Pinpoint the cell where the given text exists, returning its [x, y] midpoint coordinate. 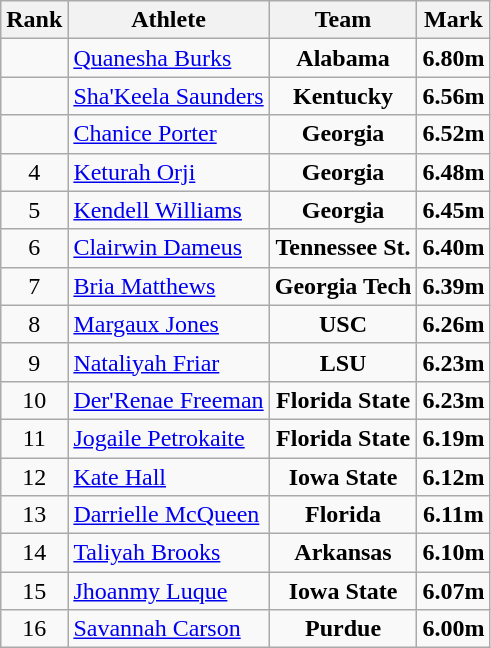
LSU [343, 362]
Clairwin Dameus [168, 248]
Der'Renae Freeman [168, 400]
Bria Matthews [168, 286]
Arkansas [343, 553]
6.40m [454, 248]
Georgia Tech [343, 286]
Kate Hall [168, 477]
Keturah Orji [168, 172]
6.19m [454, 438]
Taliyah Brooks [168, 553]
13 [34, 515]
Sha'Keela Saunders [168, 96]
11 [34, 438]
Nataliyah Friar [168, 362]
Jhoanmy Luque [168, 591]
6 [34, 248]
6.10m [454, 553]
6.45m [454, 210]
8 [34, 324]
6.07m [454, 591]
5 [34, 210]
Savannah Carson [168, 629]
6.26m [454, 324]
7 [34, 286]
Kentucky [343, 96]
14 [34, 553]
Quanesha Burks [168, 58]
6.52m [454, 134]
Athlete [168, 20]
6.12m [454, 477]
Florida [343, 515]
Alabama [343, 58]
10 [34, 400]
6.80m [454, 58]
Darrielle McQueen [168, 515]
Tennessee St. [343, 248]
6.00m [454, 629]
Mark [454, 20]
15 [34, 591]
Chanice Porter [168, 134]
Margaux Jones [168, 324]
9 [34, 362]
12 [34, 477]
Purdue [343, 629]
4 [34, 172]
Team [343, 20]
6.56m [454, 96]
Kendell Williams [168, 210]
Jogaile Petrokaite [168, 438]
Rank [34, 20]
6.39m [454, 286]
16 [34, 629]
6.11m [454, 515]
6.48m [454, 172]
USC [343, 324]
